Output the [x, y] coordinate of the center of the cell containing the given text.  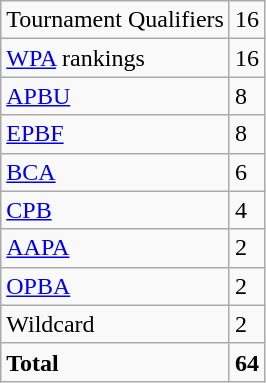
Total [116, 362]
Wildcard [116, 324]
EPBF [116, 134]
BCA [116, 172]
WPA rankings [116, 58]
Tournament Qualifiers [116, 20]
CPB [116, 210]
6 [246, 172]
AAPA [116, 248]
64 [246, 362]
APBU [116, 96]
4 [246, 210]
OPBA [116, 286]
